Locate the cell with the specified text and output its [x, y] center coordinate. 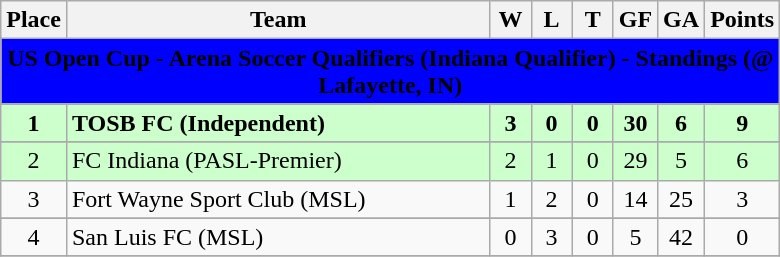
Points [742, 20]
GF [635, 20]
San Luis FC (MSL) [278, 237]
FC Indiana (PASL-Premier) [278, 161]
9 [742, 123]
Fort Wayne Sport Club (MSL) [278, 199]
14 [635, 199]
Team [278, 20]
Place [34, 20]
GA [682, 20]
4 [34, 237]
W [510, 20]
25 [682, 199]
T [592, 20]
42 [682, 237]
TOSB FC (Independent) [278, 123]
30 [635, 123]
L [552, 20]
US Open Cup - Arena Soccer Qualifiers (Indiana Qualifier) - Standings (@ Lafayette, IN) [390, 72]
29 [635, 161]
